Capture the cell that displays the provided text and extract its (X, Y) central coordinate. 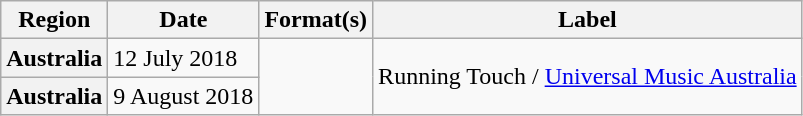
12 July 2018 (184, 58)
Region (54, 20)
Date (184, 20)
Format(s) (316, 20)
Running Touch / Universal Music Australia (588, 77)
9 August 2018 (184, 96)
Label (588, 20)
